Return the (x, y) coordinate for the center point of the cell that contains the specified text.  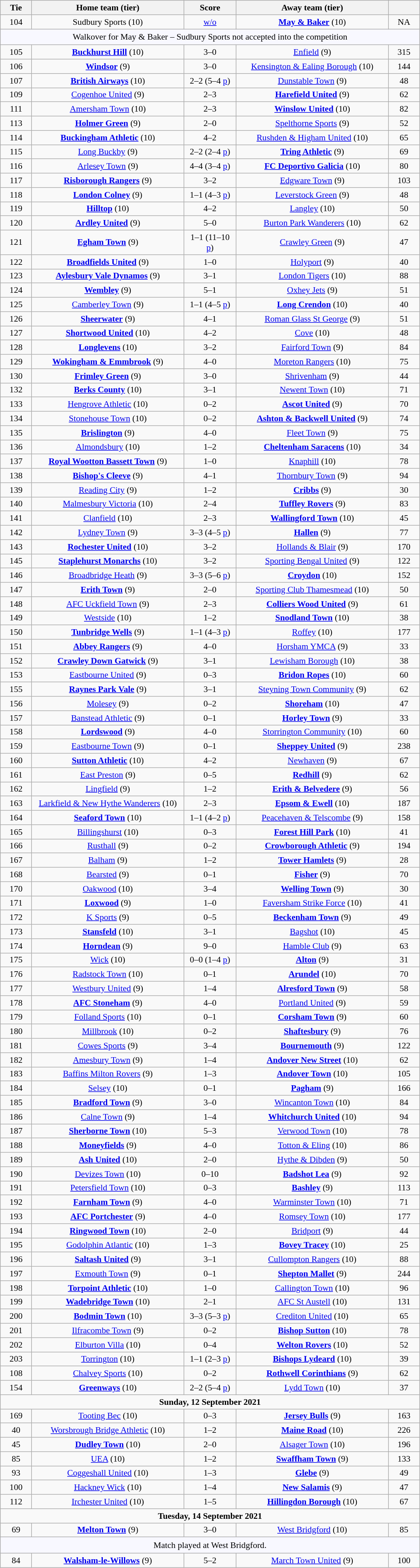
121 (16, 242)
Shaftesbury (9) (312, 1032)
Cowes Sports (9) (108, 1046)
37 (404, 1388)
Shepton Mallet (9) (312, 1274)
Godolphin Atlantic (10) (108, 1245)
Cove (10) (312, 333)
Wokingham & Emmbrook (9) (108, 362)
Edgware Town (9) (312, 180)
Longlevens (10) (108, 348)
Rochester United (10) (108, 547)
AFC Uckfield Town (9) (108, 604)
Bagshot (10) (312, 932)
Abbey Rangers (9) (108, 647)
61 (404, 604)
Fairford Town (9) (312, 348)
1–1 (11–10 p) (210, 242)
149 (16, 618)
Chalvey Sports (10) (108, 1374)
76 (404, 1032)
126 (16, 319)
Buckingham Athletic (10) (108, 138)
77 (404, 533)
0–0 (1–4 p) (210, 960)
Wembley (9) (108, 290)
Ash United (10) (108, 1160)
Bradford Town (9) (108, 1103)
197 (16, 1274)
138 (16, 476)
Newhaven (9) (312, 761)
Tower Hamlets (9) (312, 860)
West Bridgford (10) (312, 1530)
226 (404, 1430)
Corsham Town (9) (312, 1017)
Loxwood (9) (108, 903)
Ringwood Town (10) (108, 1231)
Tuesday, 14 September 2021 (210, 1516)
Westbury United (9) (108, 989)
Tuffley Rovers (9) (312, 504)
146 (16, 576)
Enfield (9) (312, 52)
200 (16, 1316)
Faversham Strike Force (10) (312, 903)
Sherborne Town (10) (108, 1131)
3–3 (5–3 p) (210, 1316)
Ashton & Backwell United (9) (312, 419)
1–1 (4–2 p) (210, 818)
130 (16, 376)
w/o (210, 22)
Leverstock Green (9) (312, 195)
Wick (10) (108, 960)
Moneyfields (9) (108, 1146)
144 (404, 66)
153 (16, 675)
Cribbs (9) (312, 490)
2–2 (2–4 p) (210, 152)
108 (16, 1374)
Beckenham Town (9) (312, 918)
1–1 (4–5 p) (210, 305)
156 (16, 704)
Eastbourne United (9) (108, 675)
82 (404, 109)
Holyport (9) (312, 262)
UEA (10) (108, 1459)
Walkover for May & Baker – Sudbury Sports not accepted into the competition (210, 37)
Aylesbury Vale Dynamos (9) (108, 276)
Bournemouth (9) (312, 1046)
181 (16, 1046)
Malmesbury Victoria (10) (108, 504)
Crawley Down Gatwick (9) (108, 661)
Lewisham Borough (10) (312, 661)
Rusthall (9) (108, 846)
NA (404, 22)
Totton & Eling (10) (312, 1146)
Broadfields United (9) (108, 262)
Oakwood (10) (108, 889)
Amersham Town (10) (108, 109)
Molesey (9) (108, 704)
Pagham (9) (312, 1088)
Risborough Rangers (9) (108, 180)
Sporting Club Thamesmead (10) (312, 590)
Farnham Town (9) (108, 1202)
116 (16, 166)
May & Baker (10) (312, 22)
East Preston (9) (108, 775)
Alresford Town (9) (312, 989)
5–1 (210, 290)
Forest Hill Park (10) (312, 832)
155 (16, 690)
120 (16, 223)
Ascot United (9) (312, 404)
31 (404, 960)
Arundel (10) (312, 974)
Torpoint Athletic (10) (108, 1288)
Raynes Park Vale (9) (108, 690)
112 (16, 1502)
Lydney Town (9) (108, 533)
Folland Sports (10) (108, 1017)
168 (16, 875)
111 (16, 109)
AFC Portchester (9) (108, 1217)
Newent Town (10) (312, 390)
Ardley United (9) (108, 223)
83 (404, 504)
Selsey (10) (108, 1088)
114 (16, 138)
103 (404, 180)
Hamble Club (9) (312, 946)
0–10 (210, 1174)
Langley (10) (312, 209)
Bashley (9) (312, 1188)
Dunstable Town (9) (312, 81)
Alton (9) (312, 960)
Petersfield Town (10) (108, 1188)
Kensington & Ealing Borough (10) (312, 66)
Verwood Town (10) (312, 1131)
161 (16, 775)
5–3 (210, 1131)
Storrington Community (10) (312, 732)
Warminster Town (10) (312, 1202)
Alsager Town (10) (312, 1445)
173 (16, 932)
AFC Stoneham (9) (108, 1003)
Crawley Green (9) (312, 242)
Thornbury Town (9) (312, 476)
136 (16, 447)
Brislington (9) (108, 433)
125 (16, 305)
Clanfield (10) (108, 518)
162 (16, 789)
Tunbridge Wells (9) (108, 632)
25 (404, 1245)
159 (16, 746)
195 (16, 1245)
119 (16, 209)
143 (16, 547)
63 (404, 946)
5–0 (210, 223)
Dudley Town (10) (108, 1445)
Crowborough Athletic (9) (312, 846)
Camberley Town (9) (108, 305)
3–3 (5–6 p) (210, 576)
56 (404, 789)
Broadbridge Heath (9) (108, 576)
Wincanton Town (10) (312, 1103)
Wadebridge Town (10) (108, 1302)
Lydd Town (10) (312, 1388)
Fisher (9) (312, 875)
179 (16, 1017)
Hilltop (10) (108, 209)
165 (16, 832)
2–4 (210, 504)
1–1 (2–3 p) (210, 1359)
141 (16, 518)
Tie (16, 8)
Swaffham Town (9) (312, 1459)
189 (16, 1160)
Snodland Town (10) (312, 618)
118 (16, 195)
Roman Glass St George (9) (312, 319)
Harefield United (9) (312, 95)
Epsom & Ewell (10) (312, 804)
Larkfield & New Hythe Wanderers (10) (108, 804)
Roffey (10) (312, 632)
Stansfeld (10) (108, 932)
Rushden & Higham United (10) (312, 138)
171 (16, 903)
Billingshurst (10) (108, 832)
Walsham-le-Willows (9) (108, 1560)
British Airways (10) (108, 81)
244 (404, 1274)
134 (16, 419)
Ilfracombe Town (9) (108, 1331)
Egham Town (9) (108, 242)
Fleet Town (9) (312, 433)
178 (16, 1003)
Hackney Wick (10) (108, 1488)
Bridport (9) (312, 1231)
Maine Road (10) (312, 1430)
Away team (tier) (312, 8)
199 (16, 1302)
96 (404, 1288)
Welling Town (9) (312, 889)
104 (16, 22)
Sudbury Sports (10) (108, 22)
2–1 (210, 1302)
109 (16, 95)
Amesbury Town (9) (108, 1060)
186 (16, 1117)
Berks County (10) (108, 390)
Wallingford Town (10) (312, 518)
151 (16, 647)
193 (16, 1217)
Portland United (9) (312, 1003)
157 (16, 718)
Devizes Town (10) (108, 1174)
127 (16, 333)
191 (16, 1188)
Holmer Green (9) (108, 124)
K Sports (9) (108, 918)
Badshot Lea (9) (312, 1174)
Glebe (9) (312, 1473)
128 (16, 348)
Almondsbury (10) (108, 447)
80 (404, 166)
203 (16, 1359)
Bridon Ropes (10) (312, 675)
Sunday, 12 September 2021 (210, 1402)
Cullompton Rangers (10) (312, 1260)
Bishop's Cleeve (9) (108, 476)
Elburton Villa (10) (108, 1345)
Hengrove Athletic (10) (108, 404)
140 (16, 504)
Radstock Town (10) (108, 974)
39 (404, 1359)
Staplehurst Monarchs (10) (108, 561)
New Salamis (9) (312, 1488)
93 (16, 1473)
Welton Rovers (10) (312, 1345)
132 (16, 390)
Moreton Rangers (10) (312, 362)
9–0 (210, 946)
AFC St Austell (10) (312, 1302)
Andover New Street (10) (312, 1060)
Stonehouse Town (10) (108, 419)
148 (16, 604)
115 (16, 152)
183 (16, 1074)
Sheerwater (9) (108, 319)
59 (404, 1003)
Arlesey Town (9) (108, 166)
Melton Town (9) (108, 1530)
Seaford Town (10) (108, 818)
London Colney (9) (108, 195)
145 (16, 561)
238 (404, 746)
154 (16, 1388)
Long Crendon (10) (312, 305)
164 (16, 818)
Hollands & Blair (9) (312, 547)
Spelthorne Sports (9) (312, 124)
Cogenhoe United (9) (108, 95)
1–5 (210, 1502)
Shrivenham (9) (312, 376)
Callington Town (10) (312, 1288)
March Town United (9) (312, 1560)
198 (16, 1288)
131 (404, 1302)
Horley Town (9) (312, 718)
176 (16, 974)
107 (16, 81)
Tooting Bec (10) (108, 1416)
Sutton Athletic (10) (108, 761)
0–4 (210, 1345)
Erith Town (9) (108, 590)
FC Deportivo Galicia (10) (312, 166)
3–3 (4–5 p) (210, 533)
Exmouth Town (9) (108, 1274)
Baffins Milton Rovers (9) (108, 1074)
Hythe & Dibden (9) (312, 1160)
Millbrook (10) (108, 1032)
185 (16, 1103)
Irchester United (10) (108, 1502)
150 (16, 632)
174 (16, 946)
Romsey Town (10) (312, 1217)
Erith & Belvedere (9) (312, 789)
Peacehaven & Telscombe (9) (312, 818)
Balham (9) (108, 860)
Banstead Athletic (9) (108, 718)
Reading City (9) (108, 490)
Whitchurch United (10) (312, 1117)
Score (210, 8)
28 (404, 860)
184 (16, 1088)
192 (16, 1202)
169 (16, 1416)
315 (404, 52)
188 (16, 1146)
Croydon (10) (312, 576)
Horsham YMCA (9) (312, 647)
Hillingdon Borough (10) (312, 1502)
Steyning Town Community (9) (312, 690)
86 (404, 1146)
Cheltenham Saracens (10) (312, 447)
Westside (10) (108, 618)
Bishop Sutton (10) (312, 1331)
202 (16, 1345)
Knaphill (10) (312, 462)
Torrington (10) (108, 1359)
Sporting Bengal United (9) (312, 561)
Tring Athletic (9) (312, 152)
Long Buckby (9) (108, 152)
Crediton United (10) (312, 1316)
Oxhey Jets (9) (312, 290)
34 (404, 447)
Lordswood (9) (108, 732)
4–4 (3–4 p) (210, 166)
124 (16, 290)
147 (16, 590)
London Tigers (10) (312, 276)
139 (16, 490)
135 (16, 433)
Royal Wootton Bassett Town (9) (108, 462)
Sheppey United (9) (312, 746)
58 (404, 989)
Windsor (9) (108, 66)
129 (16, 362)
137 (16, 462)
Winslow United (10) (312, 109)
Home team (tier) (108, 8)
172 (16, 918)
Hallen (9) (312, 533)
Shoreham (10) (312, 704)
142 (16, 533)
Redhill (9) (312, 775)
Match played at West Bridgford. (210, 1545)
Worsbrough Bridge Athletic (10) (108, 1430)
201 (16, 1331)
Calne Town (9) (108, 1117)
Saltash United (9) (108, 1260)
Bodmin Town (10) (108, 1316)
Buckhurst Hill (10) (108, 52)
74 (404, 419)
Jersey Bulls (9) (312, 1416)
123 (16, 276)
117 (16, 180)
Frimley Green (9) (108, 376)
175 (16, 960)
Coggeshall United (10) (108, 1473)
Bearsted (9) (108, 875)
182 (16, 1060)
Shortwood United (10) (108, 333)
Burton Park Wanderers (10) (312, 223)
Bishops Lydeard (10) (312, 1359)
5–2 (210, 1560)
Lingfield (9) (108, 789)
180 (16, 1032)
Horndean (9) (108, 946)
Colliers Wood United (9) (312, 604)
Bovey Tracey (10) (312, 1245)
160 (16, 761)
Rothwell Corinthians (9) (312, 1374)
190 (16, 1174)
Greenways (10) (108, 1388)
106 (16, 66)
Andover Town (10) (312, 1074)
92 (404, 1174)
Eastbourne Town (9) (108, 746)
167 (16, 860)
